Locate the cell with the specified text and output its [X, Y] center coordinate. 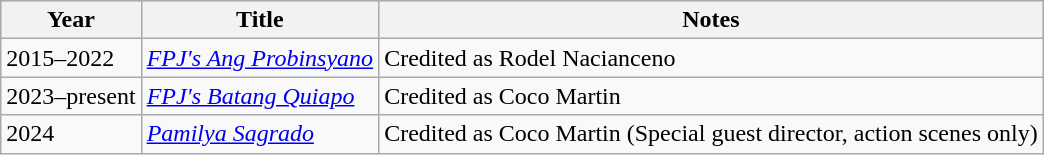
FPJ's Ang Probinsyano [260, 58]
Notes [712, 20]
Pamilya Sagrado [260, 134]
Credited as Coco Martin [712, 96]
2015–2022 [71, 58]
Credited as Coco Martin (Special guest director, action scenes only) [712, 134]
Credited as Rodel Nacianceno [712, 58]
Title [260, 20]
2023–present [71, 96]
Year [71, 20]
2024 [71, 134]
FPJ's Batang Quiapo [260, 96]
